Identify which cell holds the provided text, then report its [x, y] central coordinate. 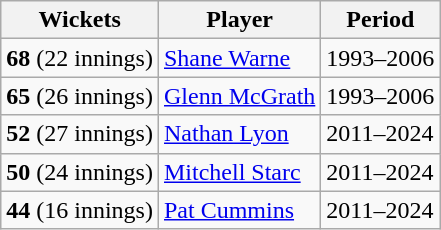
52 (27 innings) [80, 134]
Pat Cummins [239, 210]
Mitchell Starc [239, 172]
Glenn McGrath [239, 96]
Period [380, 20]
Shane Warne [239, 58]
65 (26 innings) [80, 96]
Nathan Lyon [239, 134]
Player [239, 20]
50 (24 innings) [80, 172]
44 (16 innings) [80, 210]
68 (22 innings) [80, 58]
Wickets [80, 20]
